Identify which cell holds the provided text, then report its [X, Y] central coordinate. 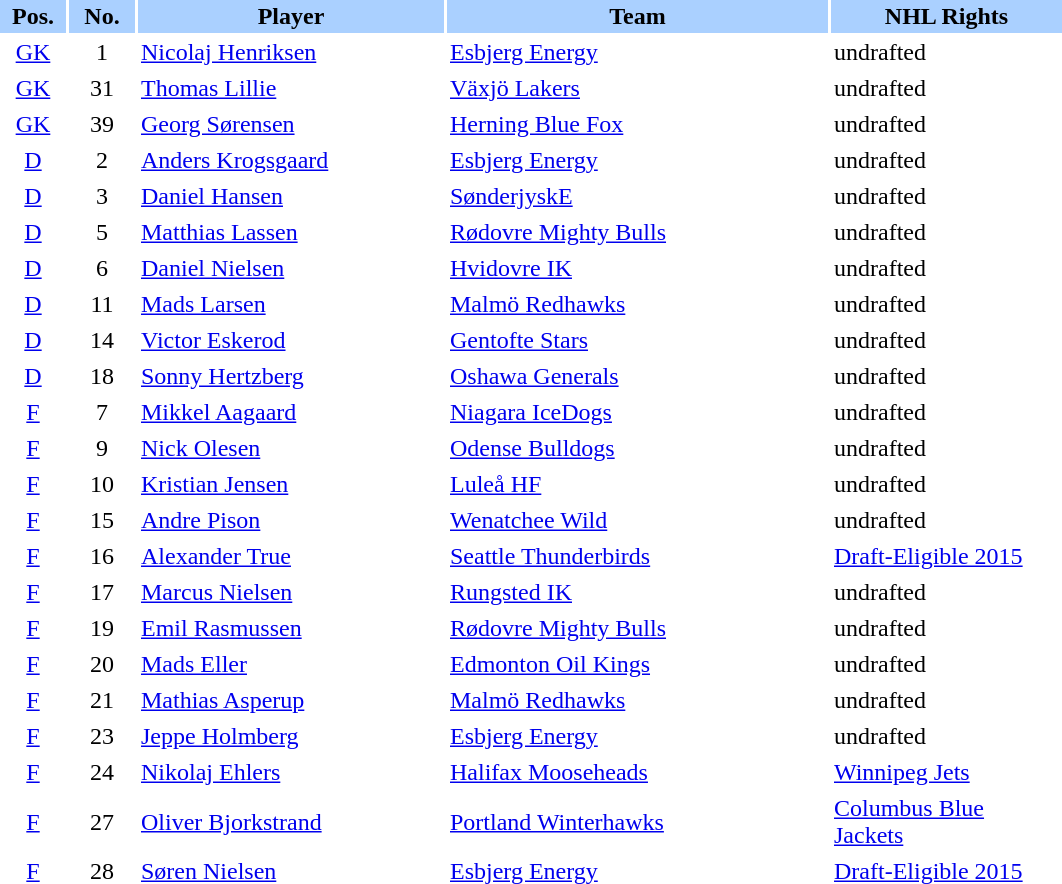
Victor Eskerod [291, 340]
23 [102, 736]
Mads Larsen [291, 304]
Portland Winterhawks [638, 822]
SønderjyskE [638, 196]
3 [102, 196]
Player [291, 16]
Gentofte Stars [638, 340]
Rungsted IK [638, 592]
Daniel Hansen [291, 196]
Draft-Eligible 2015 [946, 556]
Oshawa Generals [638, 376]
16 [102, 556]
Team [638, 16]
39 [102, 124]
No. [102, 16]
Herning Blue Fox [638, 124]
Wenatchee Wild [638, 520]
Jeppe Holmberg [291, 736]
2 [102, 160]
Luleå HF [638, 484]
NHL Rights [946, 16]
Halifax Mooseheads [638, 772]
Marcus Nielsen [291, 592]
Nicolaj Henriksen [291, 52]
Mathias Asperup [291, 700]
9 [102, 448]
Nick Olesen [291, 448]
31 [102, 88]
14 [102, 340]
10 [102, 484]
Anders Krogsgaard [291, 160]
6 [102, 268]
Daniel Nielsen [291, 268]
11 [102, 304]
Oliver Bjorkstrand [291, 822]
5 [102, 232]
7 [102, 412]
Andre Pison [291, 520]
27 [102, 822]
24 [102, 772]
Georg Sørensen [291, 124]
Winnipeg Jets [946, 772]
Edmonton Oil Kings [638, 664]
Seattle Thunderbirds [638, 556]
Niagara IceDogs [638, 412]
Hvidovre IK [638, 268]
Växjö Lakers [638, 88]
17 [102, 592]
Matthias Lassen [291, 232]
Thomas Lillie [291, 88]
18 [102, 376]
1 [102, 52]
Kristian Jensen [291, 484]
15 [102, 520]
20 [102, 664]
21 [102, 700]
Alexander True [291, 556]
Mads Eller [291, 664]
Emil Rasmussen [291, 628]
Pos. [33, 16]
Odense Bulldogs [638, 448]
Sonny Hertzberg [291, 376]
Nikolaj Ehlers [291, 772]
19 [102, 628]
Columbus Blue Jackets [946, 822]
Mikkel Aagaard [291, 412]
